Find where the given text appears and provide that cell's center as (x, y) coordinate. 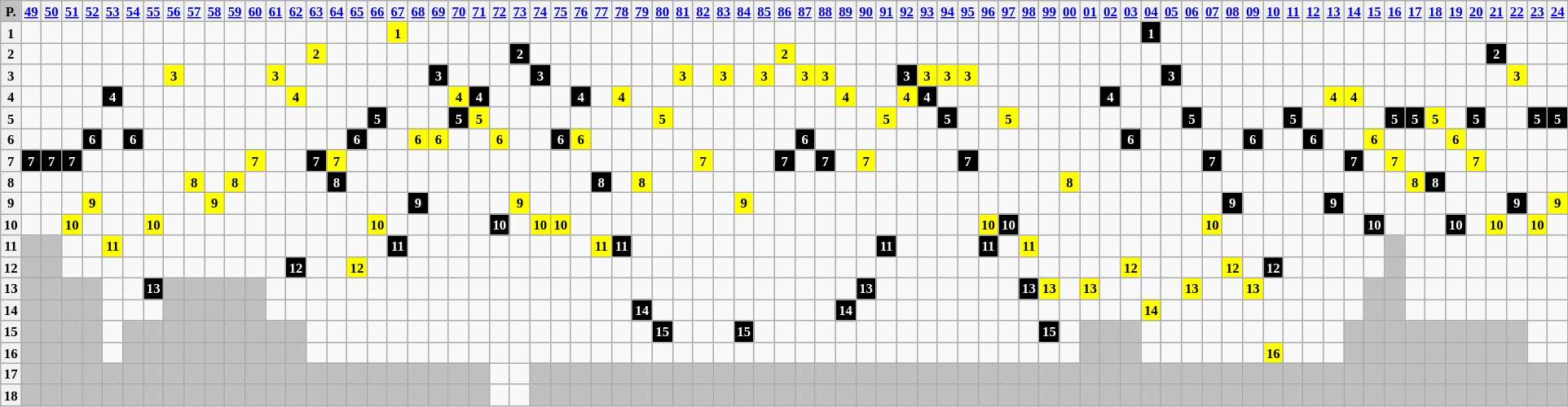
05 (1172, 11)
81 (683, 11)
71 (479, 11)
08 (1232, 11)
66 (377, 11)
09 (1253, 11)
93 (927, 11)
86 (784, 11)
69 (438, 11)
65 (357, 11)
50 (52, 11)
89 (846, 11)
P. (11, 11)
55 (153, 11)
62 (297, 11)
78 (621, 11)
56 (174, 11)
82 (703, 11)
67 (398, 11)
99 (1050, 11)
04 (1151, 11)
53 (112, 11)
87 (805, 11)
91 (887, 11)
20 (1477, 11)
63 (316, 11)
79 (642, 11)
90 (865, 11)
22 (1517, 11)
24 (1558, 11)
75 (561, 11)
80 (662, 11)
88 (825, 11)
00 (1069, 11)
58 (215, 11)
23 (1537, 11)
94 (947, 11)
85 (764, 11)
97 (1009, 11)
57 (194, 11)
74 (540, 11)
76 (580, 11)
21 (1496, 11)
60 (256, 11)
64 (336, 11)
52 (93, 11)
07 (1213, 11)
59 (235, 11)
73 (520, 11)
83 (724, 11)
06 (1191, 11)
19 (1456, 11)
51 (72, 11)
77 (601, 11)
84 (743, 11)
54 (134, 11)
01 (1090, 11)
68 (417, 11)
72 (499, 11)
70 (458, 11)
98 (1028, 11)
02 (1110, 11)
92 (906, 11)
49 (31, 11)
96 (988, 11)
95 (968, 11)
03 (1131, 11)
61 (275, 11)
